Determine the (X, Y) coordinate at the center of the cell enclosing the given text.  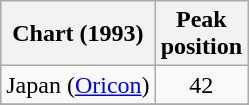
42 (201, 85)
Peakposition (201, 34)
Chart (1993) (78, 34)
Japan (Oricon) (78, 85)
